For the text-containing cell, return its midpoint in (X, Y) coordinate format. 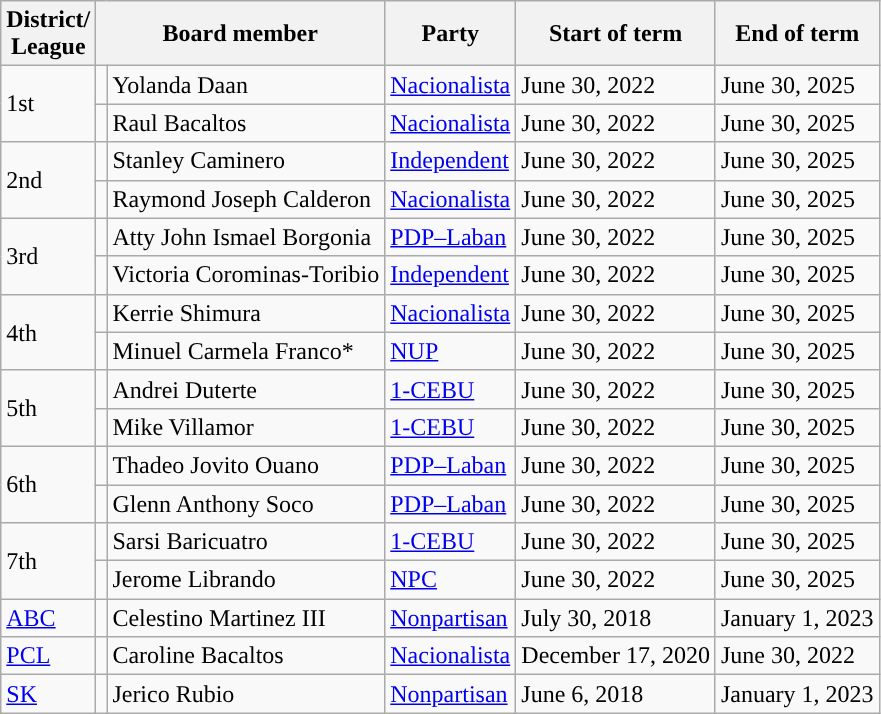
2nd (48, 180)
Caroline Bacaltos (246, 656)
Minuel Carmela Franco* (246, 351)
ABC (48, 618)
Kerrie Shimura (246, 313)
Party (450, 34)
3rd (48, 256)
Stanley Caminero (246, 161)
Sarsi Baricuatro (246, 542)
7th (48, 561)
July 30, 2018 (616, 618)
Mike Villamor (246, 427)
Start of term (616, 34)
Victoria Corominas-Toribio (246, 275)
Glenn Anthony Soco (246, 503)
District/League (48, 34)
Jerome Librando (246, 580)
Raul Bacaltos (246, 123)
NUP (450, 351)
June 6, 2018 (616, 694)
5th (48, 408)
1st (48, 104)
Raymond Joseph Calderon (246, 199)
Board member (240, 34)
Yolanda Daan (246, 85)
Celestino Martinez III (246, 618)
Andrei Duterte (246, 389)
Thadeo Jovito Ouano (246, 465)
NPC (450, 580)
Jerico Rubio (246, 694)
PCL (48, 656)
End of term (797, 34)
Atty John Ismael Borgonia (246, 237)
6th (48, 484)
4th (48, 332)
December 17, 2020 (616, 656)
SK (48, 694)
